Extract the (X, Y) coordinate from the center of the cell holding the provided text.  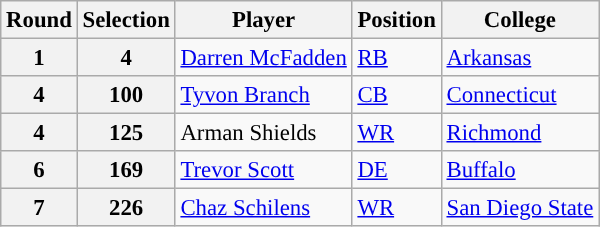
Chaz Schilens (264, 208)
Round (39, 20)
Darren McFadden (264, 58)
Player (264, 20)
Arkansas (520, 58)
Richmond (520, 133)
Connecticut (520, 95)
169 (126, 170)
Tyvon Branch (264, 95)
Position (396, 20)
San Diego State (520, 208)
Buffalo (520, 170)
125 (126, 133)
1 (39, 58)
College (520, 20)
226 (126, 208)
CB (396, 95)
Selection (126, 20)
DE (396, 170)
Arman Shields (264, 133)
RB (396, 58)
Trevor Scott (264, 170)
7 (39, 208)
6 (39, 170)
100 (126, 95)
